Extract the (x, y) coordinate from the center of the cell holding the provided text.  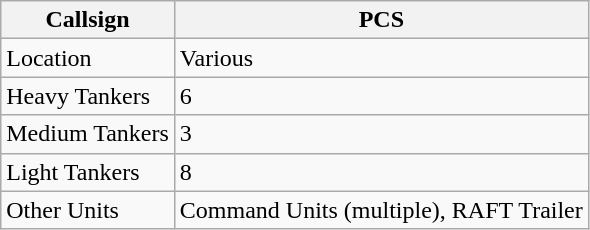
Various (381, 58)
Command Units (multiple), RAFT Trailer (381, 210)
Heavy Tankers (88, 96)
3 (381, 134)
PCS (381, 20)
Callsign (88, 20)
Medium Tankers (88, 134)
Light Tankers (88, 172)
8 (381, 172)
Other Units (88, 210)
6 (381, 96)
Location (88, 58)
